Identify which cell holds the provided text, then report its (X, Y) central coordinate. 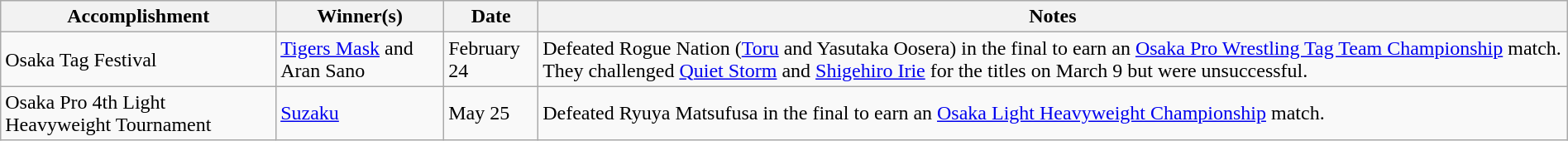
Defeated Ryuya Matsufusa in the final to earn an Osaka Light Heavyweight Championship match. (1054, 113)
February 24 (491, 60)
Suzaku (361, 113)
Tigers Mask and Aran Sano (361, 60)
Date (491, 17)
Osaka Pro 4th Light Heavyweight Tournament (139, 113)
Notes (1054, 17)
Accomplishment (139, 17)
May 25 (491, 113)
Osaka Tag Festival (139, 60)
Winner(s) (361, 17)
